Detect which cell encompasses the target text, then output its (X, Y) center coordinate. 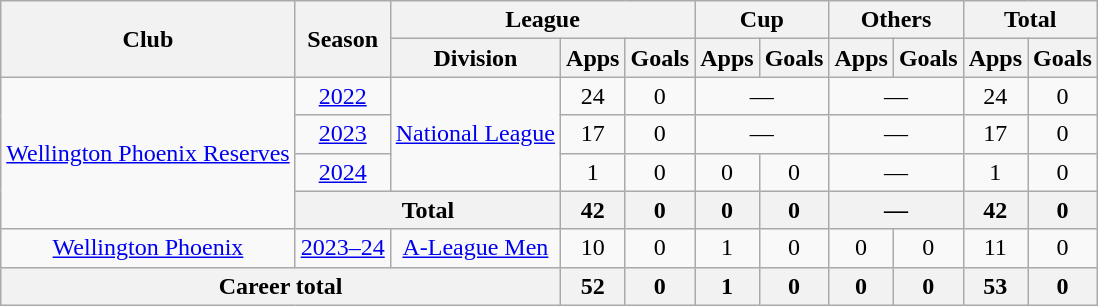
Club (148, 39)
National League (475, 134)
11 (995, 248)
League (542, 20)
Wellington Phoenix Reserves (148, 153)
52 (593, 286)
2024 (342, 172)
2022 (342, 96)
Cup (762, 20)
10 (593, 248)
2023 (342, 134)
53 (995, 286)
Wellington Phoenix (148, 248)
Division (475, 58)
Others (896, 20)
2023–24 (342, 248)
Career total (281, 286)
Season (342, 39)
A-League Men (475, 248)
